Pinpoint the cell where the given text exists, returning its [x, y] midpoint coordinate. 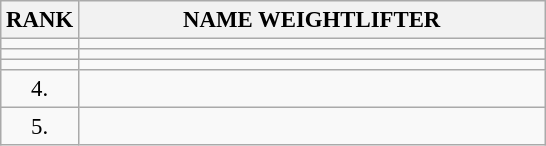
RANK [40, 20]
5. [40, 127]
NAME WEIGHTLIFTER [312, 20]
4. [40, 89]
